Output the [x, y] coordinate of the center of the cell containing the given text.  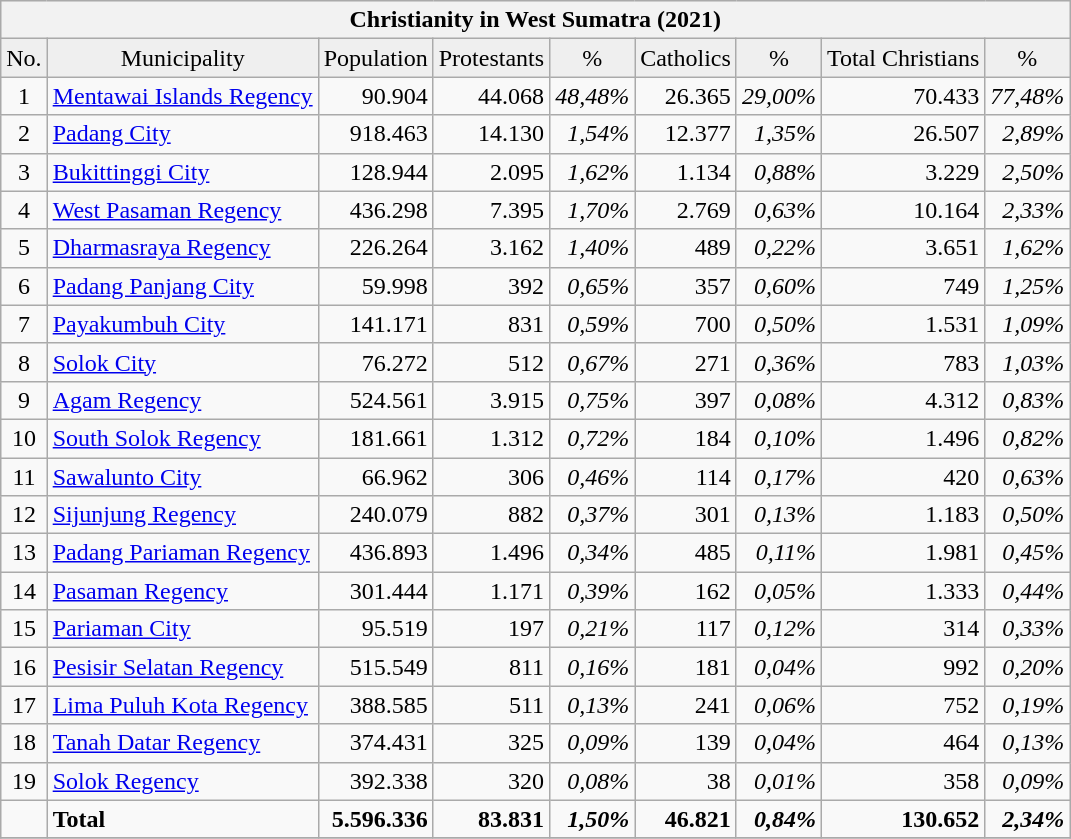
26.365 [686, 96]
West Pasaman Regency [182, 210]
357 [686, 286]
141.171 [376, 324]
1.531 [902, 324]
1,09% [1028, 324]
70.433 [902, 96]
831 [491, 324]
0,01% [778, 781]
Payakumbuh City [182, 324]
0,60% [778, 286]
128.944 [376, 172]
0,36% [778, 362]
83.831 [491, 819]
181 [686, 667]
139 [686, 743]
3.229 [902, 172]
130.652 [902, 819]
2,33% [1028, 210]
Pesisir Selatan Regency [182, 667]
Total [182, 819]
0,12% [778, 629]
0,33% [1028, 629]
12.377 [686, 134]
Solok City [182, 362]
464 [902, 743]
0,19% [1028, 705]
Mentawai Islands Regency [182, 96]
749 [902, 286]
811 [491, 667]
0,39% [592, 591]
0,82% [1028, 438]
241 [686, 705]
0,75% [592, 400]
226.264 [376, 248]
44.068 [491, 96]
2.769 [686, 210]
Pariaman City [182, 629]
700 [686, 324]
3.651 [902, 248]
No. [24, 58]
1.333 [902, 591]
325 [491, 743]
511 [491, 705]
46.821 [686, 819]
1,50% [592, 819]
358 [902, 781]
7.395 [491, 210]
489 [686, 248]
18 [24, 743]
10 [24, 438]
5 [24, 248]
Solok Regency [182, 781]
95.519 [376, 629]
992 [902, 667]
0,72% [592, 438]
Protestants [491, 58]
4 [24, 210]
0,10% [778, 438]
1.171 [491, 591]
66.962 [376, 477]
3.915 [491, 400]
11 [24, 477]
Sawalunto City [182, 477]
0,16% [592, 667]
5.596.336 [376, 819]
181.661 [376, 438]
4.312 [902, 400]
Population [376, 58]
3.162 [491, 248]
Christianity in West Sumatra (2021) [536, 20]
436.893 [376, 553]
12 [24, 515]
162 [686, 591]
90.904 [376, 96]
Padang Panjang City [182, 286]
2.095 [491, 172]
14.130 [491, 134]
485 [686, 553]
0,17% [778, 477]
2,34% [1028, 819]
Dharmasraya Regency [182, 248]
197 [491, 629]
Bukittinggi City [182, 172]
0,67% [592, 362]
Sijunjung Regency [182, 515]
0,46% [592, 477]
2,50% [1028, 172]
2,89% [1028, 134]
7 [24, 324]
117 [686, 629]
0,11% [778, 553]
38 [686, 781]
0,05% [778, 591]
752 [902, 705]
16 [24, 667]
48,48% [592, 96]
306 [491, 477]
0,45% [1028, 553]
Lima Puluh Kota Regency [182, 705]
59.998 [376, 286]
3 [24, 172]
392.338 [376, 781]
420 [902, 477]
1,35% [778, 134]
1.981 [902, 553]
374.431 [376, 743]
1,70% [592, 210]
13 [24, 553]
1.183 [902, 515]
1.312 [491, 438]
1,25% [1028, 286]
1.134 [686, 172]
15 [24, 629]
0,59% [592, 324]
314 [902, 629]
918.463 [376, 134]
301 [686, 515]
2 [24, 134]
Pasaman Regency [182, 591]
0,06% [778, 705]
392 [491, 286]
8 [24, 362]
9 [24, 400]
17 [24, 705]
Tanah Datar Regency [182, 743]
388.585 [376, 705]
Catholics [686, 58]
524.561 [376, 400]
Agam Regency [182, 400]
26.507 [902, 134]
Padang Pariaman Regency [182, 553]
0,37% [592, 515]
271 [686, 362]
Padang City [182, 134]
77,48% [1028, 96]
0,65% [592, 286]
0,20% [1028, 667]
0,21% [592, 629]
14 [24, 591]
114 [686, 477]
19 [24, 781]
0,22% [778, 248]
240.079 [376, 515]
397 [686, 400]
Total Christians [902, 58]
29,00% [778, 96]
Municipality [182, 58]
South Solok Regency [182, 438]
10.164 [902, 210]
76.272 [376, 362]
436.298 [376, 210]
0,84% [778, 819]
1 [24, 96]
882 [491, 515]
783 [902, 362]
1,03% [1028, 362]
0,83% [1028, 400]
0,88% [778, 172]
301.444 [376, 591]
0,44% [1028, 591]
184 [686, 438]
1,40% [592, 248]
1,54% [592, 134]
515.549 [376, 667]
320 [491, 781]
6 [24, 286]
0,34% [592, 553]
512 [491, 362]
